Return (x, y) of the center of cell containing provided text 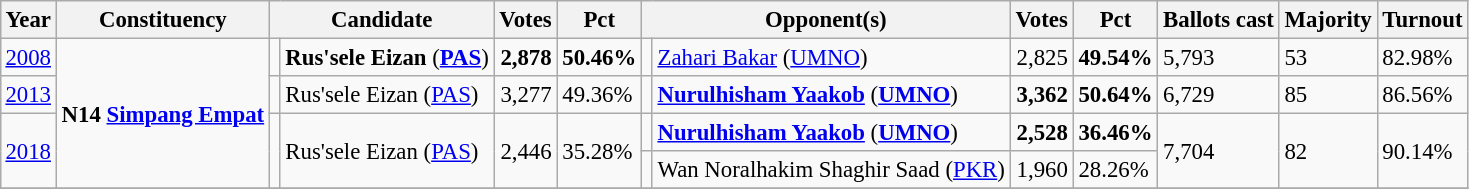
28.26% (1116, 170)
3,277 (526, 95)
Year (28, 20)
86.56% (1422, 95)
2018 (28, 152)
50.64% (1116, 95)
49.36% (600, 95)
Constituency (162, 20)
2008 (28, 57)
90.14% (1422, 152)
2013 (28, 95)
Candidate (382, 20)
35.28% (600, 152)
49.54% (1116, 57)
Zahari Bakar (UMNO) (831, 57)
6,729 (1218, 95)
N14 Simpang Empat (162, 113)
85 (1328, 95)
5,793 (1218, 57)
2,878 (526, 57)
7,704 (1218, 152)
Ballots cast (1218, 20)
Turnout (1422, 20)
2,825 (1042, 57)
3,362 (1042, 95)
1,960 (1042, 170)
36.46% (1116, 133)
82.98% (1422, 57)
53 (1328, 57)
2,446 (526, 152)
Wan Noralhakim Shaghir Saad (PKR) (831, 170)
82 (1328, 152)
Majority (1328, 20)
50.46% (600, 57)
2,528 (1042, 133)
Opponent(s) (826, 20)
